Determine the [x, y] coordinate at the center of the cell enclosing the given text.  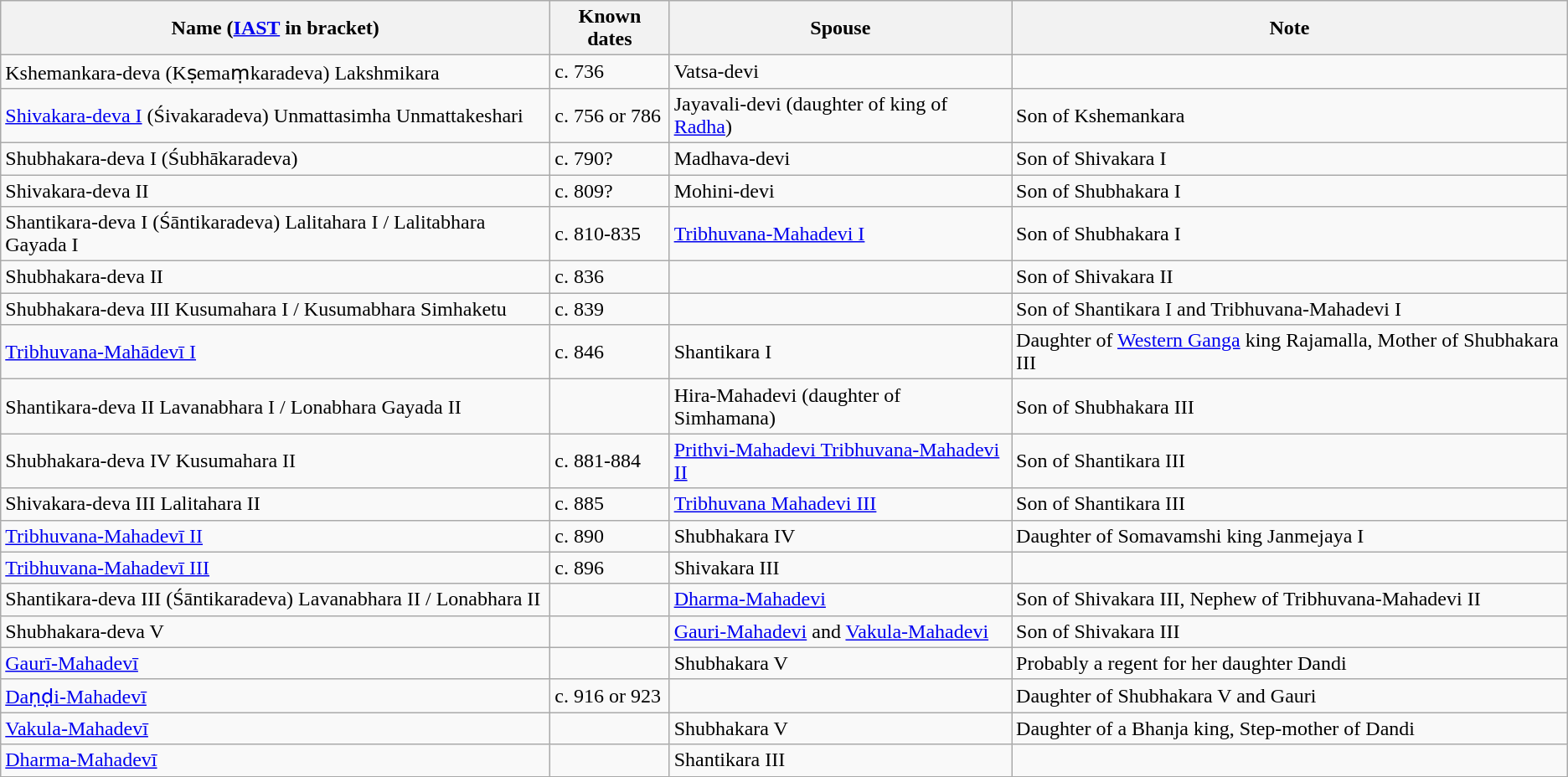
Son of Shivakara II [1290, 277]
Shantikara I [840, 352]
Jayavali-devi (daughter of king of Radha) [840, 116]
Shubhakara-deva I (Śubhākaradeva) [276, 158]
c. 790? [610, 158]
Prithvi-Mahadevi Tribhuvana-Mahadevi II [840, 461]
Son of Shivakara III, Nephew of Tribhuvana-Mahadevi II [1290, 599]
Probably a regent for her daughter Dandi [1290, 663]
Name (IAST in bracket) [276, 28]
Shubhakara IV [840, 536]
c. 896 [610, 568]
c. 885 [610, 504]
Tribhuvana-Mahādevī I [276, 352]
Shivakara-deva II [276, 190]
Daughter of a Bhanja king, Step-mother of Dandi [1290, 728]
Shantikara-deva I (Śāntikaradeva) Lalitahara I / Lalitabhara Gayada I [276, 234]
Dharma-Mahadevi [840, 599]
Shubhakara-deva IV Kusumahara II [276, 461]
Son of Kshemankara [1290, 116]
c. 810-835 [610, 234]
Son of Shubhakara III [1290, 407]
Spouse [840, 28]
Gaurī-Mahadevī [276, 663]
c. 736 [610, 72]
Tribhuvana-Mahadevi I [840, 234]
Shubhakara-deva V [276, 631]
Son of Shantikara I and Tribhuvana-Mahadevi I [1290, 309]
Shivakara III [840, 568]
Shivakara-deva I (Śivakaradeva) Unmattasimha Unmattakeshari [276, 116]
Shubhakara-deva III Kusumahara I / Kusumabhara Simhaketu [276, 309]
Shantikara-deva III (Śāntikaradeva) Lavanabhara II / Lonabhara II [276, 599]
c. 881-884 [610, 461]
Tribhuvana Mahadevi III [840, 504]
Hira-Mahadevi (daughter of Simhamana) [840, 407]
Tribhuvana-Mahadevī III [276, 568]
c. 756 or 786 [610, 116]
Daughter of Western Ganga king Rajamalla, Mother of Shubhakara III [1290, 352]
Daughter of Somavamshi king Janmejaya I [1290, 536]
Note [1290, 28]
c. 890 [610, 536]
Madhava-devi [840, 158]
Gauri-Mahadevi and Vakula-Mahadevi [840, 631]
c. 839 [610, 309]
Shubhakara-deva II [276, 277]
Tribhuvana-Mahadevī II [276, 536]
Mohini-devi [840, 190]
Daṇḍi-Mahadevī [276, 696]
Shivakara-deva III Lalitahara II [276, 504]
c. 916 or 923 [610, 696]
Vatsa-devi [840, 72]
Son of Shivakara I [1290, 158]
Vakula-Mahadevī [276, 728]
Dharma-Mahadevī [276, 760]
c. 846 [610, 352]
c. 809? [610, 190]
Known dates [610, 28]
Shantikara III [840, 760]
Daughter of Shubhakara V and Gauri [1290, 696]
Son of Shivakara III [1290, 631]
c. 836 [610, 277]
Shantikara-deva II Lavanabhara I / Lonabhara Gayada II [276, 407]
Kshemankara-deva (Kṣemaṃkaradeva) Lakshmikara [276, 72]
